For the text-containing cell, return its midpoint in [x, y] coordinate format. 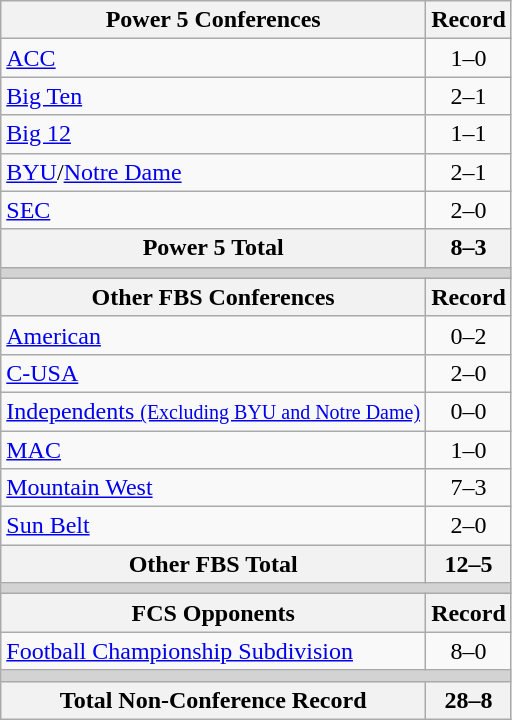
Other FBS Conferences [214, 297]
Power 5 Total [214, 248]
0–0 [469, 411]
8–3 [469, 248]
28–8 [469, 700]
Independents (Excluding BYU and Notre Dame) [214, 411]
1–1 [469, 134]
SEC [214, 210]
Football Championship Subdivision [214, 651]
BYU/Notre Dame [214, 172]
12–5 [469, 564]
Big 12 [214, 134]
8–0 [469, 651]
Mountain West [214, 488]
Big Ten [214, 96]
C-USA [214, 373]
MAC [214, 449]
Power 5 Conferences [214, 20]
ACC [214, 58]
Other FBS Total [214, 564]
7–3 [469, 488]
Total Non-Conference Record [214, 700]
FCS Opponents [214, 613]
Sun Belt [214, 526]
0–2 [469, 335]
American [214, 335]
